Extract the [X, Y] coordinate from the center of the cell holding the provided text.  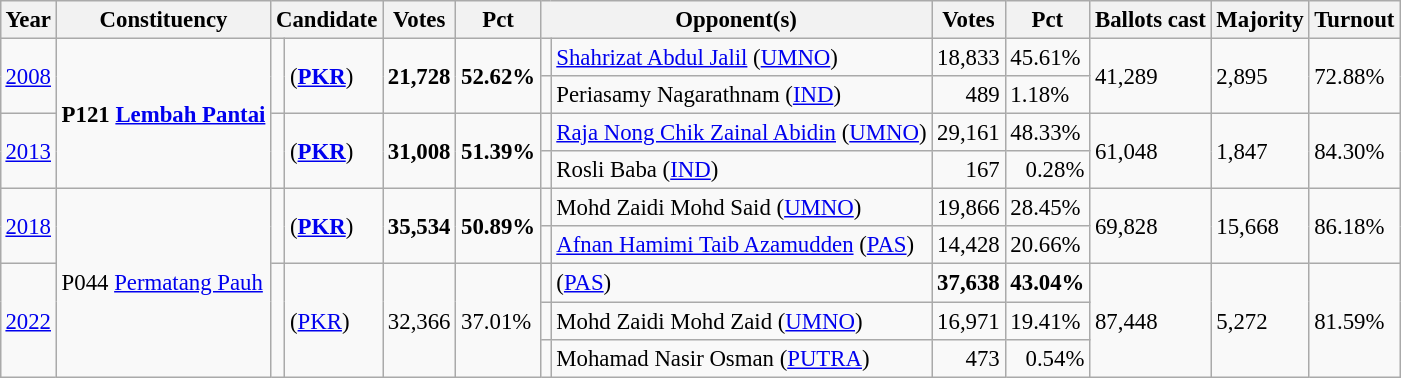
37,638 [968, 283]
51.39% [498, 152]
473 [968, 358]
Mohd Zaidi Mohd Zaid (UMNO) [742, 321]
Constituency [163, 20]
19,866 [968, 208]
61,048 [1150, 152]
2008 [28, 76]
29,161 [968, 133]
1.18% [1048, 95]
P121 Lembah Pantai [163, 113]
15,668 [1260, 226]
50.89% [498, 226]
0.54% [1048, 358]
2022 [28, 320]
Majority [1260, 20]
2,895 [1260, 76]
Year [28, 20]
32,366 [420, 320]
48.33% [1048, 133]
Mohamad Nasir Osman (PUTRA) [742, 358]
Opponent(s) [736, 20]
43.04% [1048, 283]
52.62% [498, 76]
31,008 [420, 152]
41,289 [1150, 76]
2013 [28, 152]
0.28% [1048, 170]
72.88% [1354, 76]
Shahrizat Abdul Jalil (UMNO) [742, 57]
20.66% [1048, 245]
35,534 [420, 226]
Mohd Zaidi Mohd Said (UMNO) [742, 208]
Afnan Hamimi Taib Azamudden (PAS) [742, 245]
Raja Nong Chik Zainal Abidin (UMNO) [742, 133]
Periasamy Nagarathnam (IND) [742, 95]
Candidate [327, 20]
Ballots cast [1150, 20]
18,833 [968, 57]
489 [968, 95]
37.01% [498, 320]
21,728 [420, 76]
1,847 [1260, 152]
5,272 [1260, 320]
87,448 [1150, 320]
167 [968, 170]
45.61% [1048, 57]
84.30% [1354, 152]
81.59% [1354, 320]
Rosli Baba (IND) [742, 170]
(PAS) [742, 283]
86.18% [1354, 226]
28.45% [1048, 208]
16,971 [968, 321]
P044 Permatang Pauh [163, 283]
14,428 [968, 245]
2018 [28, 226]
69,828 [1150, 226]
Turnout [1354, 20]
19.41% [1048, 321]
